Determine the [X, Y] coordinate at the center of the cell enclosing the given text.  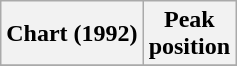
Chart (1992) [72, 34]
Peakposition [189, 34]
